Output the (x, y) coordinate of the center of the cell containing the given text.  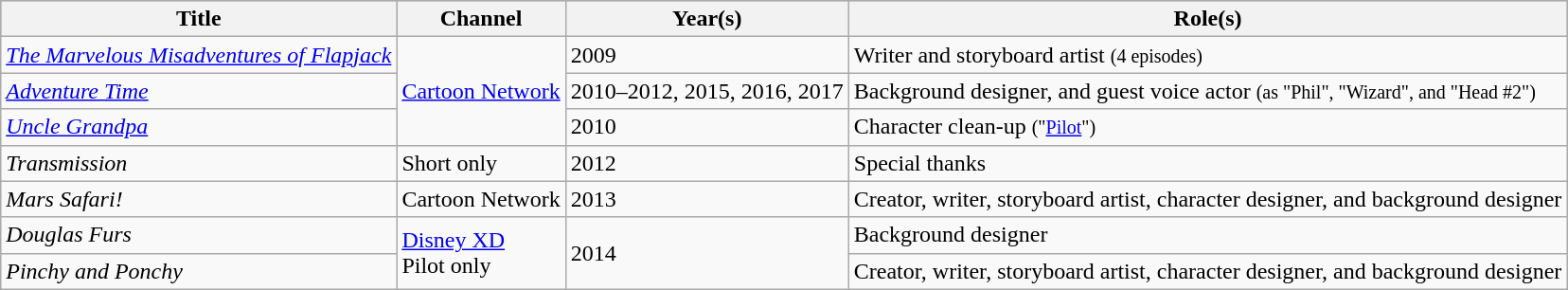
2010 (706, 127)
Disney XDPilot only (481, 253)
Adventure Time (199, 91)
2009 (706, 55)
Transmission (199, 163)
Role(s) (1208, 19)
Uncle Grandpa (199, 127)
2012 (706, 163)
Channel (481, 19)
The Marvelous Misadventures of Flapjack (199, 55)
Douglas Furs (199, 235)
2014 (706, 253)
Title (199, 19)
Short only (481, 163)
Year(s) (706, 19)
Background designer, and guest voice actor (as "Phil", "Wizard", and "Head #2") (1208, 91)
Character clean-up ("Pilot") (1208, 127)
Special thanks (1208, 163)
Background designer (1208, 235)
2010–2012, 2015, 2016, 2017 (706, 91)
2013 (706, 199)
Writer and storyboard artist (4 episodes) (1208, 55)
Mars Safari! (199, 199)
Pinchy and Ponchy (199, 271)
